Return [x, y] of the center of cell containing provided text 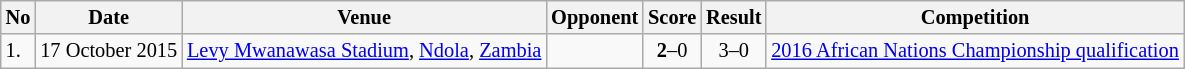
2016 African Nations Championship qualification [974, 51]
Date [108, 17]
Levy Mwanawasa Stadium, Ndola, Zambia [364, 51]
3–0 [734, 51]
17 October 2015 [108, 51]
Result [734, 17]
Competition [974, 17]
Score [672, 17]
1. [18, 51]
2–0 [672, 51]
Opponent [594, 17]
No [18, 17]
Venue [364, 17]
